For the text-containing cell, return its midpoint in (x, y) coordinate format. 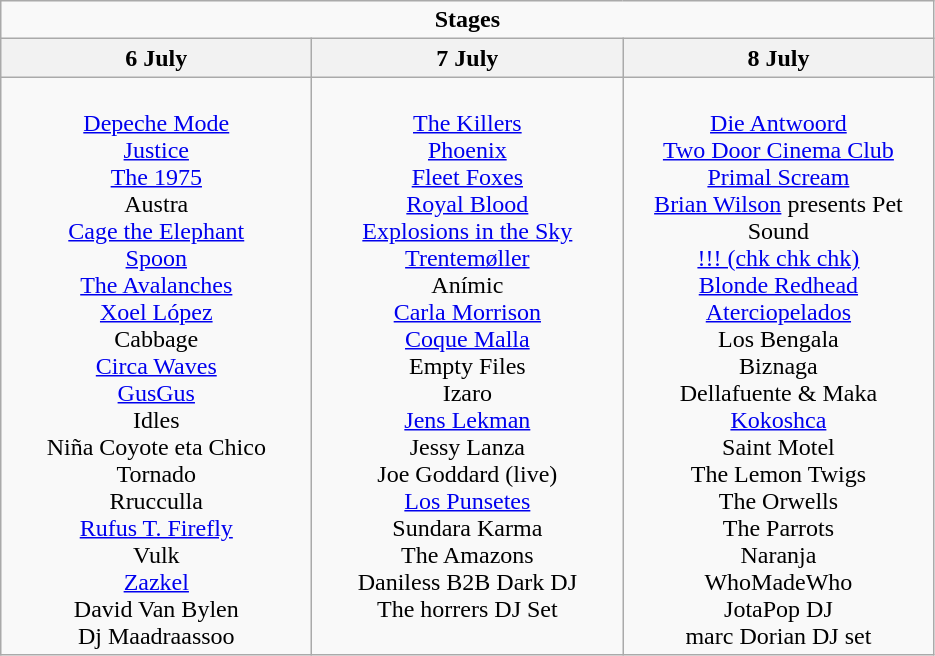
7 July (468, 58)
8 July (778, 58)
Stages (468, 20)
6 July (156, 58)
